From the cell containing the given text, extract its center point as [X, Y] coordinate. 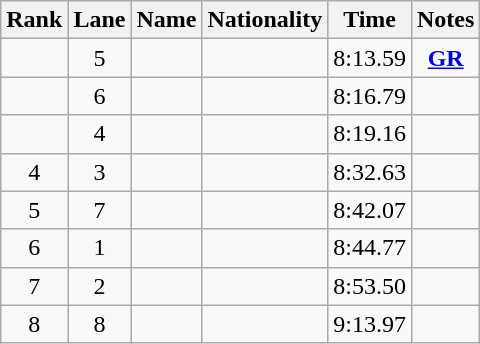
Notes [445, 20]
8:44.77 [370, 248]
2 [100, 286]
3 [100, 172]
Name [166, 20]
Rank [34, 20]
Nationality [265, 20]
8:16.79 [370, 96]
8:32.63 [370, 172]
Lane [100, 20]
8:53.50 [370, 286]
8:42.07 [370, 210]
8:13.59 [370, 58]
GR [445, 58]
8:19.16 [370, 134]
1 [100, 248]
9:13.97 [370, 324]
Time [370, 20]
